Identify which cell holds the provided text, then report its [X, Y] central coordinate. 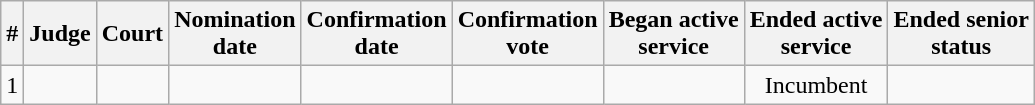
Nominationdate [235, 34]
Incumbent [816, 85]
Judge [60, 34]
1 [12, 85]
Ended activeservice [816, 34]
# [12, 34]
Ended seniorstatus [961, 34]
Court [132, 34]
Confirmationdate [376, 34]
Confirmationvote [528, 34]
Began activeservice [674, 34]
